Return the [x, y] coordinate for the center point of the cell that contains the specified text.  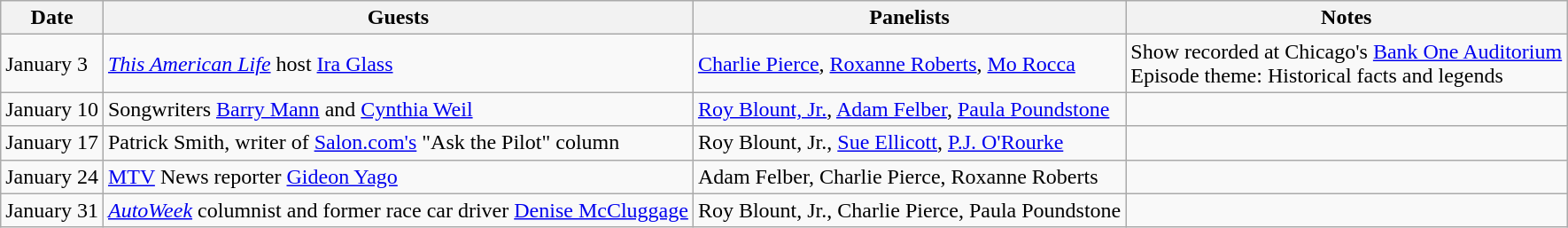
Guests [398, 18]
AutoWeek columnist and former race car driver Denise McCluggage [398, 210]
January 24 [52, 177]
Roy Blount, Jr., Sue Ellicott, P.J. O'Rourke [909, 143]
Roy Blount, Jr., Adam Felber, Paula Poundstone [909, 109]
Panelists [909, 18]
Charlie Pierce, Roxanne Roberts, Mo Rocca [909, 64]
January 31 [52, 210]
MTV News reporter Gideon Yago [398, 177]
Date [52, 18]
This American Life host Ira Glass [398, 64]
Show recorded at Chicago's Bank One AuditoriumEpisode theme: Historical facts and legends [1347, 64]
Adam Felber, Charlie Pierce, Roxanne Roberts [909, 177]
January 10 [52, 109]
January 3 [52, 64]
Songwriters Barry Mann and Cynthia Weil [398, 109]
Notes [1347, 18]
Roy Blount, Jr., Charlie Pierce, Paula Poundstone [909, 210]
Patrick Smith, writer of Salon.com's "Ask the Pilot" column [398, 143]
January 17 [52, 143]
